Find where the given text appears and provide that cell's center as (x, y) coordinate. 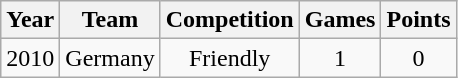
0 (418, 58)
Year (30, 20)
1 (340, 58)
Games (340, 20)
Germany (110, 58)
Points (418, 20)
Competition (230, 20)
Team (110, 20)
2010 (30, 58)
Friendly (230, 58)
